Identify which cell holds the provided text, then report its (x, y) central coordinate. 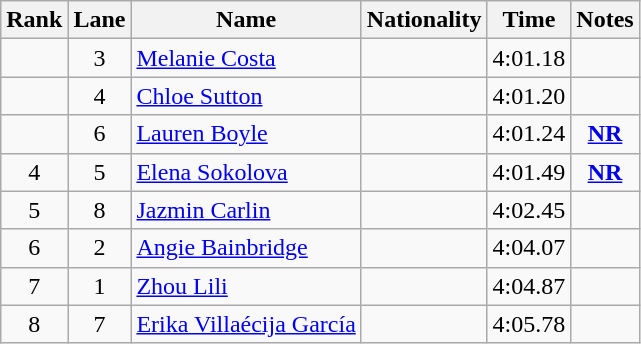
4:01.49 (529, 172)
4:01.20 (529, 96)
Time (529, 20)
4:05.78 (529, 324)
4:02.45 (529, 210)
Lauren Boyle (246, 134)
Jazmin Carlin (246, 210)
3 (100, 58)
Chloe Sutton (246, 96)
Angie Bainbridge (246, 248)
Elena Sokolova (246, 172)
Erika Villaécija García (246, 324)
1 (100, 286)
Zhou Lili (246, 286)
Lane (100, 20)
4:04.07 (529, 248)
4:01.18 (529, 58)
Nationality (424, 20)
Melanie Costa (246, 58)
2 (100, 248)
Name (246, 20)
4:04.87 (529, 286)
Notes (605, 20)
Rank (34, 20)
4:01.24 (529, 134)
